Locate the cell with the specified text and output its (x, y) center coordinate. 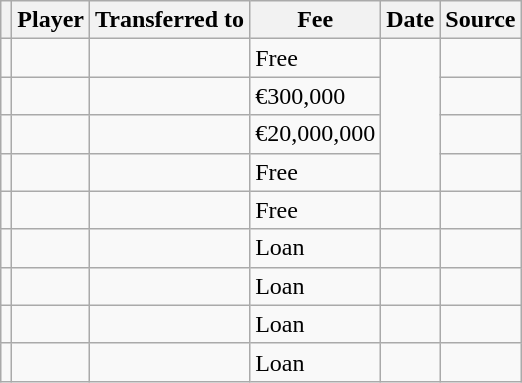
Date (410, 20)
Player (51, 20)
€300,000 (316, 96)
€20,000,000 (316, 134)
Transferred to (170, 20)
Source (480, 20)
Fee (316, 20)
